Output the (x, y) coordinate of the center of the cell containing the given text.  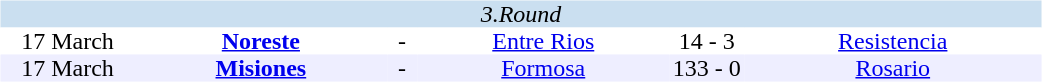
133 - 0 (707, 68)
Misiones (260, 68)
Formosa (544, 68)
3.Round (520, 14)
Noreste (260, 42)
Resistencia (892, 42)
14 - 3 (707, 42)
Entre Rios (544, 42)
Rosario (892, 68)
